Capture the cell that displays the provided text and extract its (x, y) central coordinate. 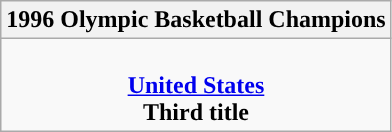
United States Third title (196, 85)
1996 Olympic Basketball Champions (196, 20)
